Scan for the cell matching the given text and deliver its (x, y) coordinate at center. 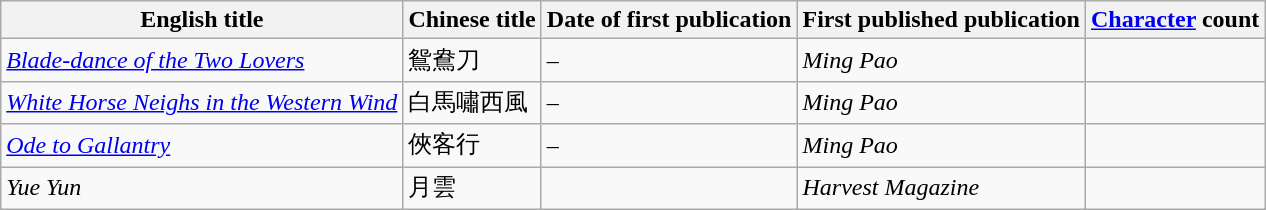
月雲 (472, 188)
Harvest Magazine (941, 188)
鴛鴦刀 (472, 60)
Blade-dance of the Two Lovers (202, 60)
White Horse Neighs in the Western Wind (202, 102)
Date of first publication (669, 20)
Chinese title (472, 20)
俠客行 (472, 146)
Ode to Gallantry (202, 146)
English title (202, 20)
First published publication (941, 20)
Yue Yun (202, 188)
白馬嘯西風 (472, 102)
Character count (1174, 20)
